Pinpoint the cell where the given text exists, returning its [X, Y] midpoint coordinate. 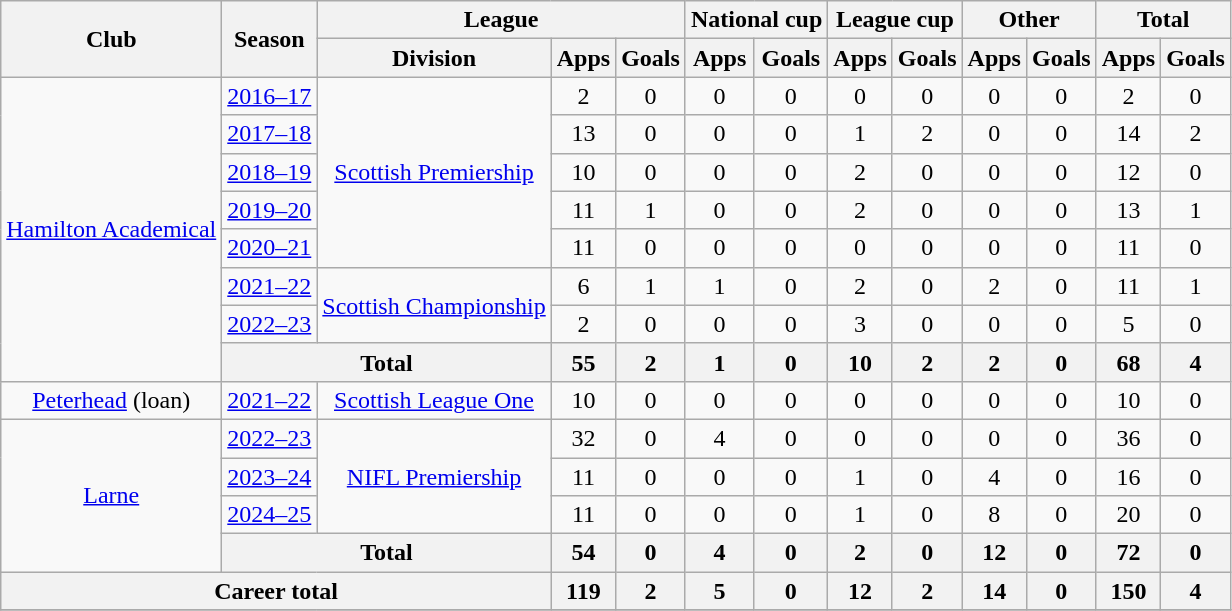
Club [112, 39]
20 [1128, 515]
54 [583, 553]
16 [1128, 477]
150 [1128, 591]
Season [270, 39]
72 [1128, 553]
2018–19 [270, 172]
NIFL Premiership [434, 476]
68 [1128, 362]
6 [583, 286]
32 [583, 438]
Scottish Premiership [434, 172]
2024–25 [270, 515]
36 [1128, 438]
Scottish League One [434, 400]
Career total [276, 591]
National cup [756, 20]
Larne [112, 495]
League [502, 20]
3 [860, 324]
2016–17 [270, 96]
Peterhead (loan) [112, 400]
2020–21 [270, 248]
2017–18 [270, 134]
League cup [895, 20]
119 [583, 591]
2019–20 [270, 210]
Division [434, 58]
55 [583, 362]
Other [1029, 20]
2023–24 [270, 477]
Hamilton Academical [112, 229]
8 [994, 515]
Scottish Championship [434, 305]
